For the text-containing cell, return its midpoint in (X, Y) coordinate format. 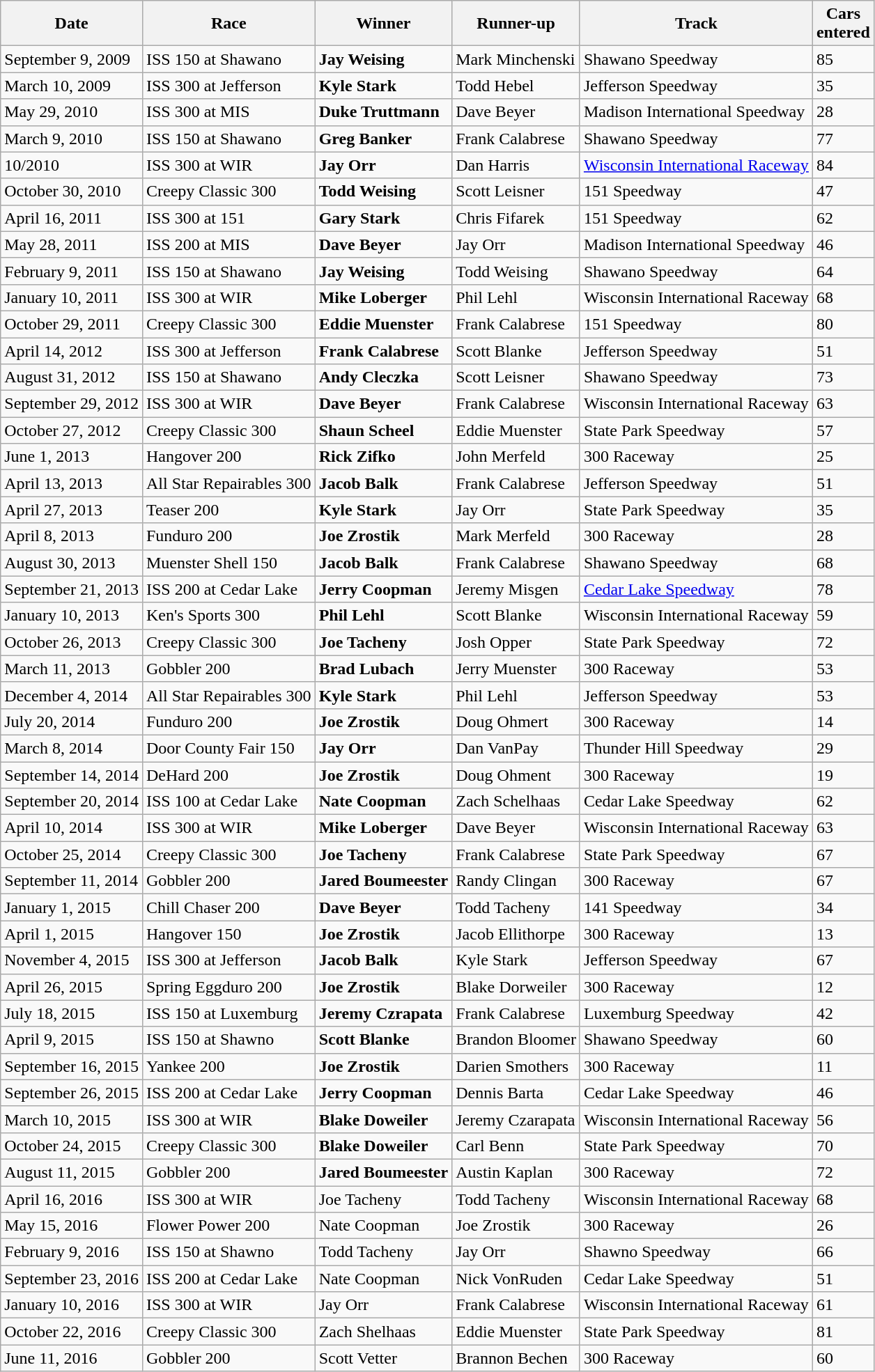
64 (843, 271)
May 29, 2010 (72, 112)
Jeremy Czarapata (516, 1119)
11 (843, 1066)
Ken's Sports 300 (229, 616)
September 23, 2016 (72, 1279)
July 20, 2014 (72, 722)
Race (229, 24)
42 (843, 1013)
February 9, 2016 (72, 1252)
13 (843, 934)
April 10, 2014 (72, 828)
August 11, 2015 (72, 1172)
12 (843, 987)
19 (843, 775)
34 (843, 907)
ISS 200 at MIS (229, 244)
April 13, 2013 (72, 483)
Andy Cleczka (383, 377)
Winner (383, 24)
October 26, 2013 (72, 642)
61 (843, 1305)
September 9, 2009 (72, 59)
September 26, 2015 (72, 1093)
March 9, 2010 (72, 139)
Chris Fifarek (516, 218)
Teaser 200 (229, 510)
80 (843, 324)
Chill Chaser 200 (229, 907)
Brad Lubach (383, 669)
78 (843, 589)
56 (843, 1119)
84 (843, 165)
March 10, 2009 (72, 86)
March 10, 2015 (72, 1119)
29 (843, 748)
Thunder Hill Speedway (696, 748)
14 (843, 722)
Darien Smothers (516, 1066)
October 24, 2015 (72, 1146)
January 10, 2011 (72, 297)
81 (843, 1332)
June 1, 2013 (72, 457)
March 8, 2014 (72, 748)
April 1, 2015 (72, 934)
Greg Banker (383, 139)
Jeremy Czrapata (383, 1013)
70 (843, 1146)
April 16, 2016 (72, 1199)
April 8, 2013 (72, 536)
Nick VonRuden (516, 1279)
Spring Eggduro 200 (229, 987)
10/2010 (72, 165)
August 31, 2012 (72, 377)
Blake Dorweiler (516, 987)
Carsentered (843, 24)
November 4, 2015 (72, 960)
57 (843, 430)
September 20, 2014 (72, 802)
September 21, 2013 (72, 589)
September 29, 2012 (72, 404)
January 10, 2016 (72, 1305)
April 14, 2012 (72, 350)
March 11, 2013 (72, 669)
Rick Zifko (383, 457)
Shawno Speedway (696, 1252)
September 11, 2014 (72, 881)
December 4, 2014 (72, 695)
October 30, 2010 (72, 192)
January 1, 2015 (72, 907)
October 27, 2012 (72, 430)
Jeremy Misgen (516, 589)
Josh Opper (516, 642)
77 (843, 139)
26 (843, 1226)
Doug Ohmert (516, 722)
John Merfeld (516, 457)
Dennis Barta (516, 1093)
April 27, 2013 (72, 510)
Brannon Bechen (516, 1358)
Mark Merfeld (516, 536)
47 (843, 192)
Runner-up (516, 24)
Hangover 150 (229, 934)
October 29, 2011 (72, 324)
Jerry Muenster (516, 669)
59 (843, 616)
ISS 100 at Cedar Lake (229, 802)
Shaun Scheel (383, 430)
66 (843, 1252)
April 16, 2011 (72, 218)
April 26, 2015 (72, 987)
Scott Vetter (383, 1358)
September 14, 2014 (72, 775)
Austin Kaplan (516, 1172)
Randy Clingan (516, 881)
February 9, 2011 (72, 271)
Hangover 200 (229, 457)
September 16, 2015 (72, 1066)
Carl Benn (516, 1146)
Todd Hebel (516, 86)
Zach Shelhaas (383, 1332)
October 25, 2014 (72, 855)
Door County Fair 150 (229, 748)
April 9, 2015 (72, 1040)
Dan Harris (516, 165)
Muenster Shell 150 (229, 563)
DeHard 200 (229, 775)
May 15, 2016 (72, 1226)
Dan VanPay (516, 748)
73 (843, 377)
Flower Power 200 (229, 1226)
Mark Minchenski (516, 59)
August 30, 2013 (72, 563)
85 (843, 59)
25 (843, 457)
Luxemburg Speedway (696, 1013)
July 18, 2015 (72, 1013)
Doug Ohment (516, 775)
Duke Truttmann (383, 112)
Zach Schelhaas (516, 802)
ISS 150 at Luxemburg (229, 1013)
October 22, 2016 (72, 1332)
Date (72, 24)
June 11, 2016 (72, 1358)
Yankee 200 (229, 1066)
Jacob Ellithorpe (516, 934)
Track (696, 24)
Brandon Bloomer (516, 1040)
January 10, 2013 (72, 616)
Gary Stark (383, 218)
ISS 300 at MIS (229, 112)
May 28, 2011 (72, 244)
141 Speedway (696, 907)
ISS 300 at 151 (229, 218)
